Find where the given text appears and provide that cell's center as (x, y) coordinate. 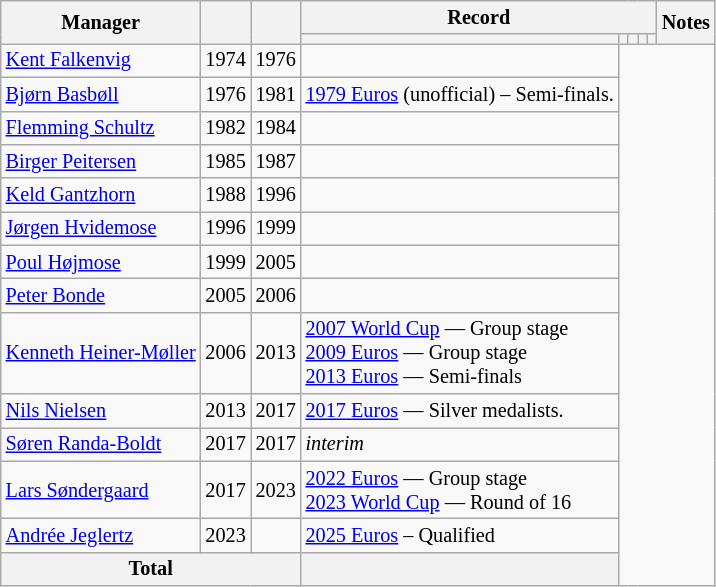
Keld Gantzhorn (101, 195)
Andrée Jeglertz (101, 535)
Nils Nielsen (101, 410)
2022 Euros — Group stage2023 World Cup — Round of 16 (460, 490)
Kenneth Heiner-Møller (101, 353)
Kent Falkenvig (101, 60)
Jørgen Hvidemose (101, 228)
2025 Euros – Qualified (460, 535)
Manager (101, 22)
Bjørn Basbøll (101, 94)
Record (479, 17)
1981 (276, 94)
1985 (226, 161)
Lars Søndergaard (101, 490)
2007 World Cup — Group stage2009 Euros — Group stage2013 Euros — Semi-finals (460, 353)
1984 (276, 127)
Flemming Schultz (101, 127)
1987 (276, 161)
Peter Bonde (101, 295)
Total (151, 569)
interim (460, 444)
Søren Randa-Boldt (101, 444)
Notes (686, 22)
2017 Euros — Silver medalists. (460, 410)
1979 Euros (unofficial) – Semi-finals. (460, 94)
1974 (226, 60)
Poul Højmose (101, 262)
1982 (226, 127)
1988 (226, 195)
Birger Peitersen (101, 161)
